Provide the (x, y) coordinate of the cell's center where the given text is located.  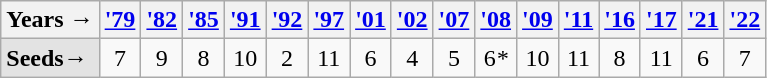
'07 (454, 20)
'22 (745, 20)
'02 (412, 20)
'01 (371, 20)
'97 (329, 20)
'16 (620, 20)
'09 (538, 20)
9 (162, 58)
'11 (578, 20)
'82 (162, 20)
'21 (703, 20)
Seeds→ (50, 58)
'92 (287, 20)
6* (496, 58)
Years → (50, 20)
'85 (204, 20)
'17 (661, 20)
4 (412, 58)
2 (287, 58)
'79 (120, 20)
'91 (245, 20)
'08 (496, 20)
5 (454, 58)
